Return the (x, y) coordinate for the center point of the cell that contains the specified text.  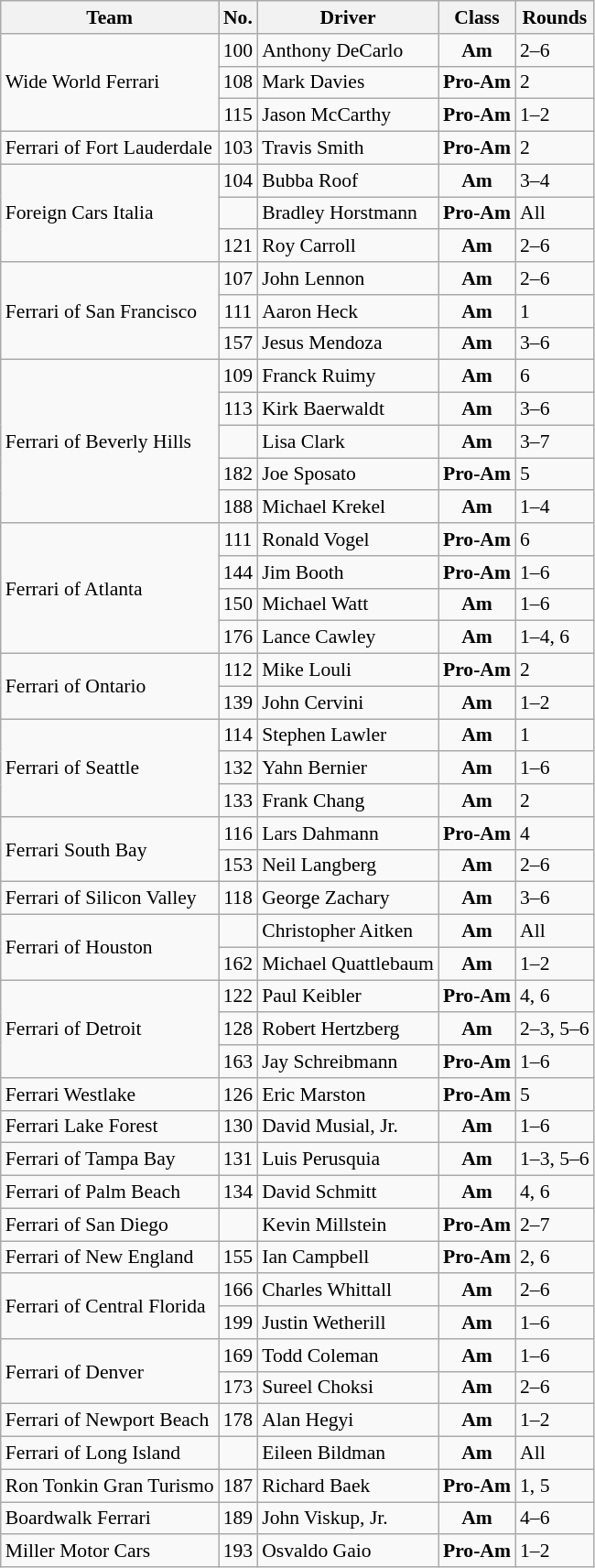
Eric Marston (348, 1094)
122 (238, 996)
144 (238, 572)
Kevin Millstein (348, 1225)
Bubba Roof (348, 180)
Ferrari of San Francisco (110, 311)
Ferrari of New England (110, 1258)
116 (238, 833)
Jesus Mendoza (348, 343)
Lisa Clark (348, 441)
173 (238, 1388)
100 (238, 50)
No. (238, 17)
2–3, 5–6 (555, 1029)
Foreign Cars Italia (110, 212)
Mike Louli (348, 670)
Ferrari of Newport Beach (110, 1421)
David Schmitt (348, 1192)
155 (238, 1258)
3–7 (555, 441)
113 (238, 409)
157 (238, 343)
176 (238, 637)
Lars Dahmann (348, 833)
Ferrari of Ontario (110, 687)
Ferrari of Seattle (110, 768)
Ferrari of Denver (110, 1372)
108 (238, 82)
Yahn Bernier (348, 768)
David Musial, Jr. (348, 1127)
169 (238, 1356)
Driver (348, 17)
Ferrari Westlake (110, 1094)
Lance Cawley (348, 637)
1–3, 5–6 (555, 1160)
133 (238, 800)
Paul Keibler (348, 996)
Team (110, 17)
Anthony DeCarlo (348, 50)
Charles Whittall (348, 1290)
Eileen Bildman (348, 1454)
Ferrari of Silicon Valley (110, 898)
Ronald Vogel (348, 539)
Kirk Baerwaldt (348, 409)
Robert Hertzberg (348, 1029)
Ferrari of Atlanta (110, 588)
Osvaldo Gaio (348, 1552)
Stephen Lawler (348, 735)
118 (238, 898)
150 (238, 604)
Ferrari of Fort Lauderdale (110, 148)
Ferrari of Tampa Bay (110, 1160)
Ferrari of Detroit (110, 1029)
104 (238, 180)
Jay Schreibmann (348, 1062)
Justin Wetherill (348, 1323)
4–6 (555, 1519)
112 (238, 670)
Alan Hegyi (348, 1421)
115 (238, 115)
134 (238, 1192)
John Cervini (348, 702)
Travis Smith (348, 148)
199 (238, 1323)
Aaron Heck (348, 311)
Rounds (555, 17)
Miller Motor Cars (110, 1552)
178 (238, 1421)
103 (238, 148)
Class (477, 17)
Mark Davies (348, 82)
Joe Sposato (348, 474)
162 (238, 964)
Todd Coleman (348, 1356)
121 (238, 246)
Jason McCarthy (348, 115)
Ferrari of Central Florida (110, 1306)
Ferrari of Long Island (110, 1454)
2, 6 (555, 1258)
166 (238, 1290)
Luis Perusquia (348, 1160)
188 (238, 507)
131 (238, 1160)
126 (238, 1094)
1–4, 6 (555, 637)
Ron Tonkin Gran Turismo (110, 1486)
Ian Campbell (348, 1258)
Michael Krekel (348, 507)
Sureel Choksi (348, 1388)
Richard Baek (348, 1486)
1, 5 (555, 1486)
Neil Langberg (348, 866)
John Lennon (348, 278)
132 (238, 768)
Michael Watt (348, 604)
Ferrari of San Diego (110, 1225)
Bradley Horstmann (348, 213)
Ferrari South Bay (110, 850)
193 (238, 1552)
182 (238, 474)
139 (238, 702)
Frank Chang (348, 800)
3–4 (555, 180)
George Zachary (348, 898)
Christopher Aitken (348, 931)
Ferrari of Palm Beach (110, 1192)
4 (555, 833)
114 (238, 735)
163 (238, 1062)
Jim Booth (348, 572)
Franck Ruimy (348, 376)
Boardwalk Ferrari (110, 1519)
2–7 (555, 1225)
Ferrari Lake Forest (110, 1127)
Wide World Ferrari (110, 82)
109 (238, 376)
153 (238, 866)
Ferrari of Beverly Hills (110, 441)
130 (238, 1127)
Michael Quattlebaum (348, 964)
187 (238, 1486)
John Viskup, Jr. (348, 1519)
1–4 (555, 507)
128 (238, 1029)
189 (238, 1519)
107 (238, 278)
Roy Carroll (348, 246)
Ferrari of Houston (110, 947)
